Search for the cell housing the specified text and yield its [X, Y] center coordinate. 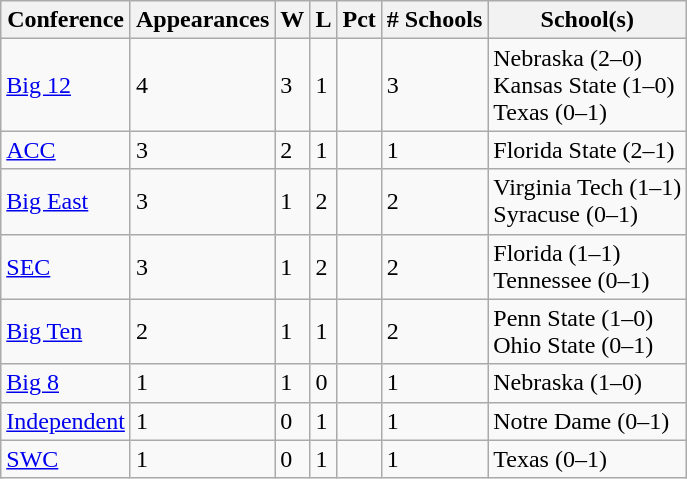
Notre Dame (0–1) [588, 421]
4 [202, 85]
Appearances [202, 20]
ACC [66, 150]
School(s) [588, 20]
Conference [66, 20]
# Schools [434, 20]
Big 12 [66, 85]
Big East [66, 202]
Virginia Tech (1–1)Syracuse (0–1) [588, 202]
Nebraska (2–0)Kansas State (1–0)Texas (0–1) [588, 85]
Penn State (1–0)Ohio State (0–1) [588, 332]
Texas (0–1) [588, 459]
Florida State (2–1) [588, 150]
W [292, 20]
Nebraska (1–0) [588, 383]
Big 8 [66, 383]
SWC [66, 459]
SEC [66, 266]
L [324, 20]
Pct [359, 20]
Independent [66, 421]
Florida (1–1)Tennessee (0–1) [588, 266]
Big Ten [66, 332]
